Find where the given text appears and provide that cell's center as (X, Y) coordinate. 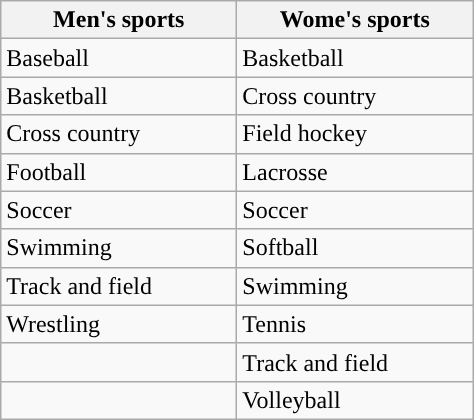
Lacrosse (355, 172)
Softball (355, 248)
Tennis (355, 324)
Volleyball (355, 400)
Baseball (119, 58)
Wrestling (119, 324)
Field hockey (355, 134)
Wome's sports (355, 20)
Men's sports (119, 20)
Football (119, 172)
